Determine the (x, y) coordinate at the center of the cell enclosing the given text.  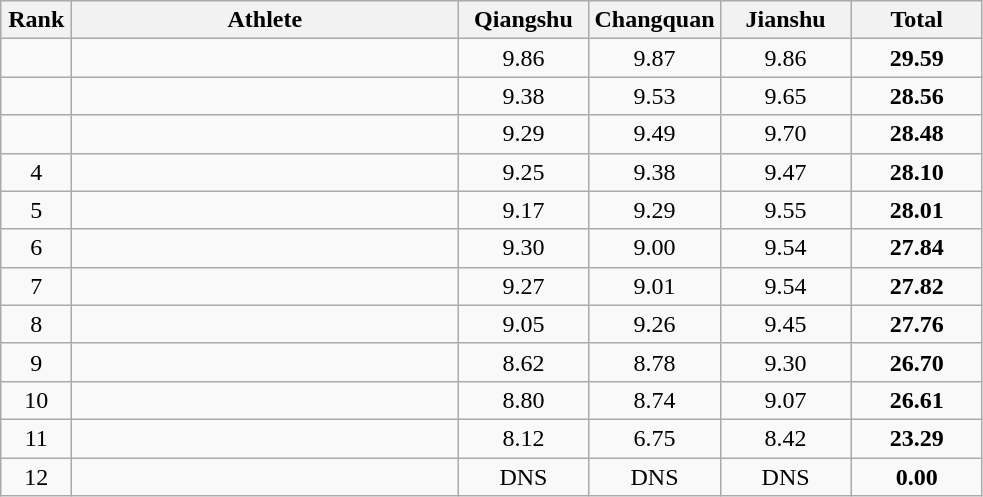
Rank (36, 20)
9.70 (786, 134)
27.76 (916, 324)
27.84 (916, 248)
9.07 (786, 400)
9.47 (786, 172)
11 (36, 438)
Jianshu (786, 20)
9.49 (654, 134)
4 (36, 172)
9 (36, 362)
12 (36, 477)
0.00 (916, 477)
Qiangshu (524, 20)
29.59 (916, 58)
28.01 (916, 210)
Changquan (654, 20)
8.12 (524, 438)
6.75 (654, 438)
9.25 (524, 172)
23.29 (916, 438)
8.62 (524, 362)
27.82 (916, 286)
8.74 (654, 400)
8.42 (786, 438)
9.26 (654, 324)
8.80 (524, 400)
9.05 (524, 324)
9.00 (654, 248)
8 (36, 324)
9.01 (654, 286)
9.55 (786, 210)
28.48 (916, 134)
28.10 (916, 172)
28.56 (916, 96)
10 (36, 400)
Total (916, 20)
9.65 (786, 96)
9.17 (524, 210)
9.45 (786, 324)
9.53 (654, 96)
8.78 (654, 362)
9.27 (524, 286)
26.70 (916, 362)
9.87 (654, 58)
6 (36, 248)
Athlete (265, 20)
7 (36, 286)
5 (36, 210)
26.61 (916, 400)
